From the cell containing the given text, extract its center point as (X, Y) coordinate. 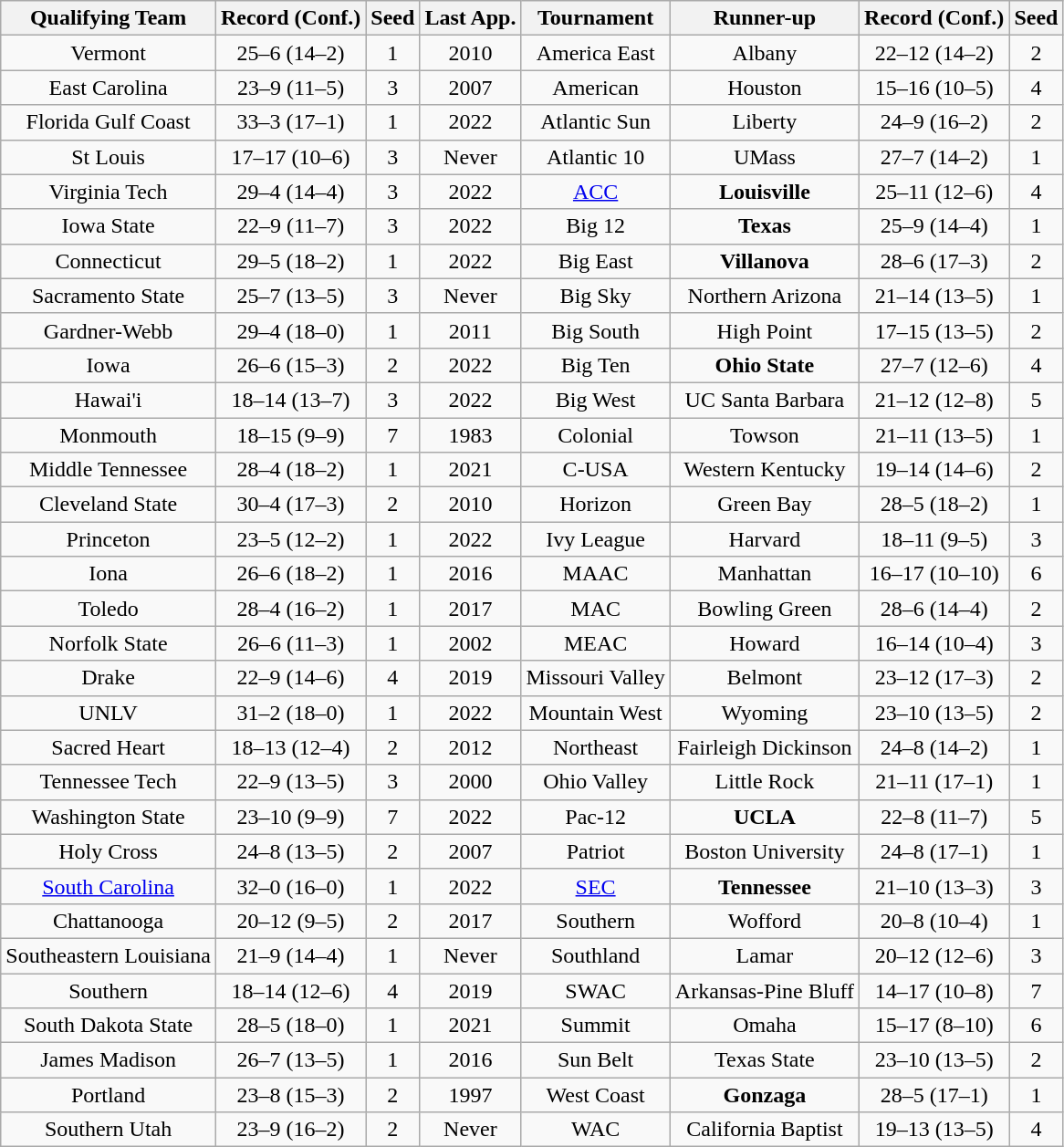
MAC (595, 609)
28–5 (17–1) (934, 1095)
American (595, 88)
Wyoming (765, 713)
28–6 (17–3) (934, 261)
30–4 (17–3) (290, 505)
20–8 (10–4) (934, 921)
South Carolina (109, 886)
21–11 (13–5) (934, 435)
Houston (765, 88)
St Louis (109, 157)
23–8 (15–3) (290, 1095)
WAC (595, 1130)
Southern Utah (109, 1130)
Ohio Valley (595, 782)
2002 (471, 643)
20–12 (12–6) (934, 955)
29–5 (18–2) (290, 261)
16–17 (10–10) (934, 574)
Northern Arizona (765, 296)
Sacramento State (109, 296)
Big Ten (595, 365)
Louisville (765, 192)
Omaha (765, 1026)
ACC (595, 192)
27–7 (12–6) (934, 365)
19–13 (13–5) (934, 1130)
UNLV (109, 713)
Little Rock (765, 782)
17–15 (13–5) (934, 330)
25–9 (14–4) (934, 226)
24–9 (16–2) (934, 122)
James Madison (109, 1060)
21–10 (13–3) (934, 886)
Atlantic Sun (595, 122)
1997 (471, 1095)
18–15 (9–9) (290, 435)
Bowling Green (765, 609)
Tournament (595, 18)
21–9 (14–4) (290, 955)
UMass (765, 157)
Chattanooga (109, 921)
Boston University (765, 851)
Northeast (595, 747)
Albany (765, 53)
Ohio State (765, 365)
26–7 (13–5) (290, 1060)
23–9 (11–5) (290, 88)
California Baptist (765, 1130)
Summit (595, 1026)
Arkansas-Pine Bluff (765, 990)
Toledo (109, 609)
Wofford (765, 921)
22–9 (14–6) (290, 678)
MEAC (595, 643)
29–4 (14–4) (290, 192)
Horizon (595, 505)
SWAC (595, 990)
Portland (109, 1095)
Vermont (109, 53)
1983 (471, 435)
19–14 (14–6) (934, 470)
28–4 (16–2) (290, 609)
29–4 (18–0) (290, 330)
Gonzaga (765, 1095)
Green Bay (765, 505)
26–6 (15–3) (290, 365)
2012 (471, 747)
Sacred Heart (109, 747)
Last App. (471, 18)
Middle Tennessee (109, 470)
Texas (765, 226)
32–0 (16–0) (290, 886)
22–9 (11–7) (290, 226)
Virginia Tech (109, 192)
America East (595, 53)
Florida Gulf Coast (109, 122)
SEC (595, 886)
Patriot (595, 851)
Atlantic 10 (595, 157)
Connecticut (109, 261)
Big 12 (595, 226)
West Coast (595, 1095)
15–16 (10–5) (934, 88)
Runner-up (765, 18)
22–12 (14–2) (934, 53)
Cleveland State (109, 505)
Lamar (765, 955)
Howard (765, 643)
18–13 (12–4) (290, 747)
Iowa (109, 365)
South Dakota State (109, 1026)
24–8 (17–1) (934, 851)
Harvard (765, 539)
23–10 (9–9) (290, 817)
23–9 (16–2) (290, 1130)
26–6 (11–3) (290, 643)
22–8 (11–7) (934, 817)
High Point (765, 330)
15–17 (8–10) (934, 1026)
18–14 (13–7) (290, 400)
28–6 (14–4) (934, 609)
Norfolk State (109, 643)
Iowa State (109, 226)
Big East (595, 261)
Drake (109, 678)
22–9 (13–5) (290, 782)
MAAC (595, 574)
Western Kentucky (765, 470)
Colonial (595, 435)
25–7 (13–5) (290, 296)
Qualifying Team (109, 18)
18–14 (12–6) (290, 990)
Big Sky (595, 296)
Pac-12 (595, 817)
Monmouth (109, 435)
Southland (595, 955)
24–8 (13–5) (290, 851)
25–11 (12–6) (934, 192)
21–11 (17–1) (934, 782)
East Carolina (109, 88)
23–12 (17–3) (934, 678)
UC Santa Barbara (765, 400)
Tennessee (765, 886)
Holy Cross (109, 851)
26–6 (18–2) (290, 574)
28–5 (18–0) (290, 1026)
18–11 (9–5) (934, 539)
Texas State (765, 1060)
33–3 (17–1) (290, 122)
2000 (471, 782)
Southeastern Louisiana (109, 955)
Big South (595, 330)
17–17 (10–6) (290, 157)
2011 (471, 330)
23–5 (12–2) (290, 539)
21–12 (12–8) (934, 400)
Manhattan (765, 574)
31–2 (18–0) (290, 713)
27–7 (14–2) (934, 157)
28–4 (18–2) (290, 470)
20–12 (9–5) (290, 921)
Liberty (765, 122)
Sun Belt (595, 1060)
14–17 (10–8) (934, 990)
UCLA (765, 817)
Hawai'i (109, 400)
Belmont (765, 678)
25–6 (14–2) (290, 53)
Mountain West (595, 713)
21–14 (13–5) (934, 296)
24–8 (14–2) (934, 747)
Fairleigh Dickinson (765, 747)
Gardner-Webb (109, 330)
Tennessee Tech (109, 782)
C-USA (595, 470)
Washington State (109, 817)
Princeton (109, 539)
Missouri Valley (595, 678)
16–14 (10–4) (934, 643)
Big West (595, 400)
Iona (109, 574)
Towson (765, 435)
28–5 (18–2) (934, 505)
Ivy League (595, 539)
Villanova (765, 261)
